Find where the given text appears and provide that cell's center as [X, Y] coordinate. 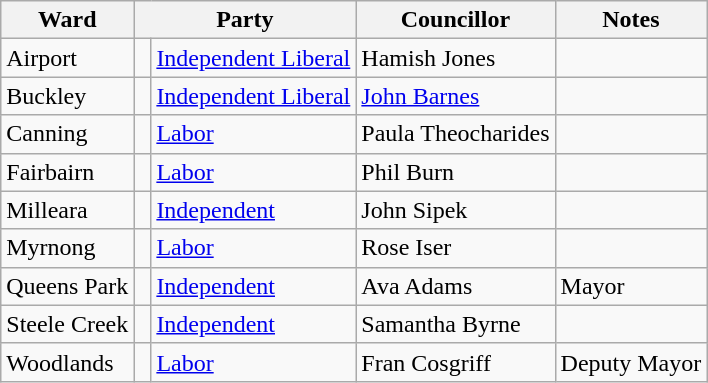
John Barnes [456, 96]
Airport [68, 58]
John Sipek [456, 210]
Samantha Byrne [456, 324]
Canning [68, 134]
Phil Burn [456, 172]
Fairbairn [68, 172]
Steele Creek [68, 324]
Queens Park [68, 286]
Rose Iser [456, 248]
Fran Cosgriff [456, 362]
Notes [631, 20]
Deputy Mayor [631, 362]
Ward [68, 20]
Buckley [68, 96]
Hamish Jones [456, 58]
Mayor [631, 286]
Woodlands [68, 362]
Myrnong [68, 248]
Councillor [456, 20]
Paula Theocharides [456, 134]
Party [245, 20]
Ava Adams [456, 286]
Milleara [68, 210]
